Find where the given text appears and provide that cell's center as (X, Y) coordinate. 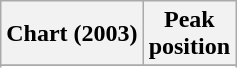
Chart (2003) (72, 34)
Peakposition (189, 34)
